Determine the [X, Y] coordinate at the center of the cell enclosing the given text.  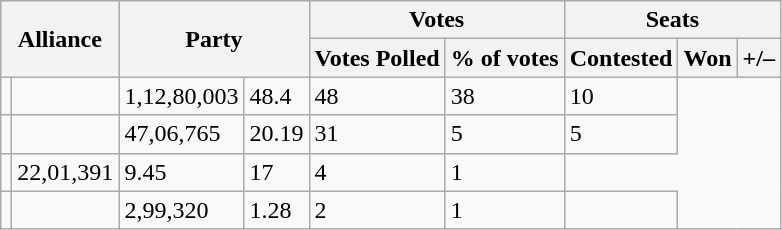
10 [621, 96]
17 [276, 172]
Seats [672, 20]
48 [377, 96]
Votes Polled [377, 58]
38 [504, 96]
Votes [436, 20]
4 [377, 172]
Contested [621, 58]
2,99,320 [182, 210]
47,06,765 [182, 134]
+/– [758, 58]
9.45 [182, 172]
48.4 [276, 96]
Alliance [60, 39]
Party [214, 39]
31 [377, 134]
Won [708, 58]
1.28 [276, 210]
2 [377, 210]
22,01,391 [66, 172]
% of votes [504, 58]
20.19 [276, 134]
1,12,80,003 [182, 96]
